Return [x, y] of the center of cell containing provided text 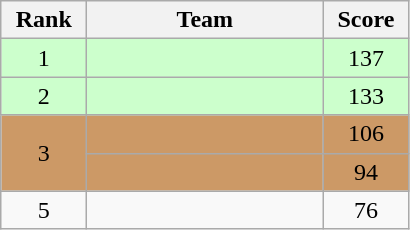
5 [44, 210]
Rank [44, 20]
106 [366, 134]
94 [366, 172]
Team [205, 20]
133 [366, 96]
76 [366, 210]
2 [44, 96]
Score [366, 20]
1 [44, 58]
3 [44, 153]
137 [366, 58]
